Identify which cell holds the provided text, then report its [x, y] central coordinate. 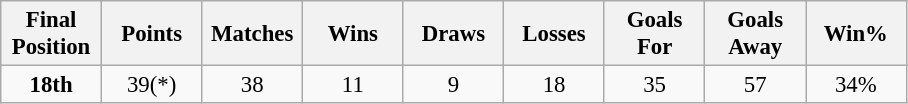
Win% [856, 34]
Losses [554, 34]
18th [52, 85]
18 [554, 85]
9 [454, 85]
39(*) [152, 85]
38 [252, 85]
Wins [354, 34]
Draws [454, 34]
Matches [252, 34]
57 [756, 85]
Points [152, 34]
Goals Away [756, 34]
Final Position [52, 34]
34% [856, 85]
11 [354, 85]
Goals For [654, 34]
35 [654, 85]
